Extract the (X, Y) coordinate from the center of the cell holding the provided text.  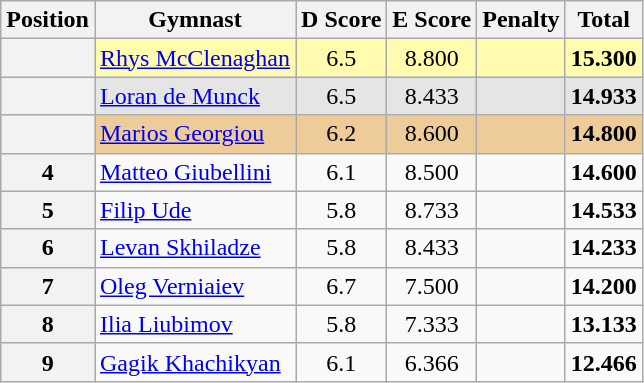
14.233 (604, 248)
D Score (342, 20)
5 (48, 210)
Gagik Khachikyan (194, 362)
Total (604, 20)
7.500 (432, 286)
14.600 (604, 172)
14.933 (604, 96)
Loran de Munck (194, 96)
7 (48, 286)
12.466 (604, 362)
6.2 (342, 134)
15.300 (604, 58)
14.800 (604, 134)
Matteo Giubellini (194, 172)
14.200 (604, 286)
4 (48, 172)
Filip Ude (194, 210)
14.533 (604, 210)
Gymnast (194, 20)
6 (48, 248)
Marios Georgiou (194, 134)
Oleg Verniaiev (194, 286)
7.333 (432, 324)
Levan Skhiladze (194, 248)
Rhys McClenaghan (194, 58)
E Score (432, 20)
8 (48, 324)
8.600 (432, 134)
8.500 (432, 172)
8.733 (432, 210)
6.366 (432, 362)
Penalty (521, 20)
9 (48, 362)
Position (48, 20)
6.7 (342, 286)
13.133 (604, 324)
Ilia Liubimov (194, 324)
8.800 (432, 58)
